Search for the cell housing the specified text and yield its [X, Y] center coordinate. 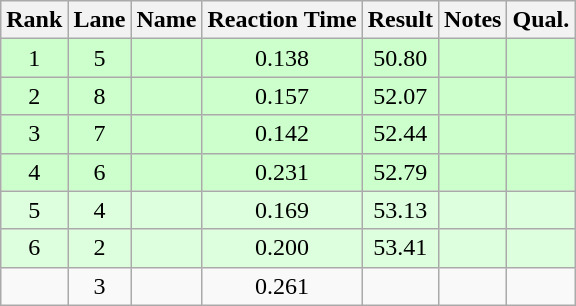
Qual. [541, 20]
52.44 [400, 134]
0.157 [282, 96]
7 [100, 134]
8 [100, 96]
0.138 [282, 58]
0.142 [282, 134]
0.169 [282, 210]
Rank [34, 20]
Notes [473, 20]
52.79 [400, 172]
Result [400, 20]
0.200 [282, 248]
0.231 [282, 172]
0.261 [282, 286]
1 [34, 58]
53.41 [400, 248]
Reaction Time [282, 20]
53.13 [400, 210]
50.80 [400, 58]
Lane [100, 20]
Name [166, 20]
52.07 [400, 96]
